Return the [X, Y] coordinate for the center point of the cell that contains the specified text.  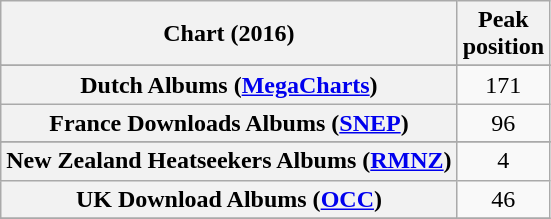
France Downloads Albums (SNEP) [229, 123]
96 [503, 123]
4 [503, 161]
UK Download Albums (OCC) [229, 199]
New Zealand Heatseekers Albums (RMNZ) [229, 161]
171 [503, 85]
Dutch Albums (MegaCharts) [229, 85]
Peak position [503, 34]
46 [503, 199]
Chart (2016) [229, 34]
